Detect which cell encompasses the target text, then output its (x, y) center coordinate. 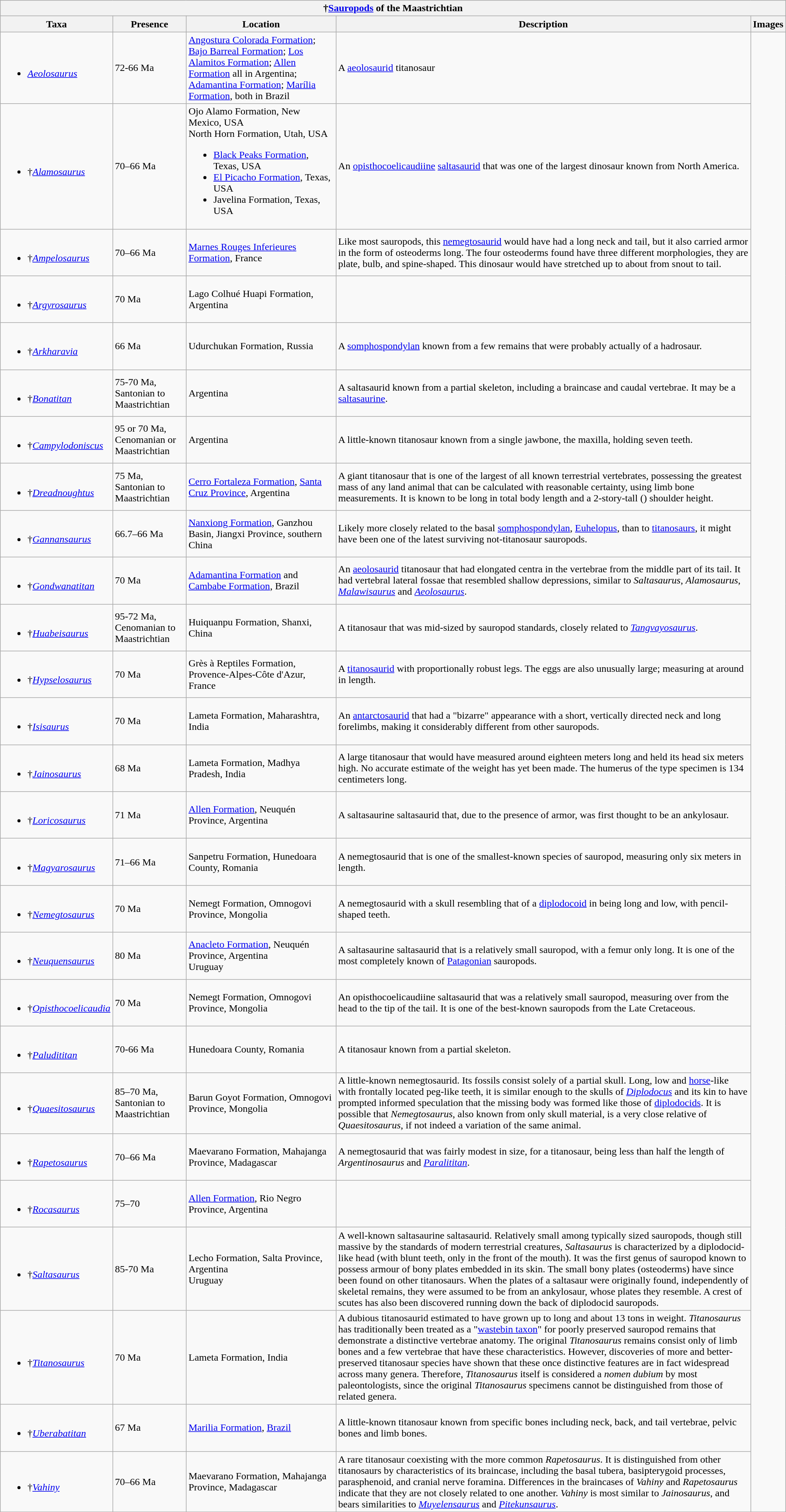
†Campylodoniscus (56, 440)
66 Ma (149, 346)
Allen Formation, Rio Negro Province, Argentina (261, 1203)
Images (768, 24)
Marnes Rouges Inferieures Formation, France (261, 252)
Sanpetru Formation, Hunedoara County, Romania (261, 862)
75 Ma, Santonian to Maastrichtian (149, 487)
A aeolosaurid titanosaur (543, 68)
Lameta Formation, Madhya Pradesh, India (261, 768)
85-70 Ma (149, 1269)
†Titanosaurus (56, 1357)
A little-known titanosaur known from a single jawbone, the maxilla, holding seven teeth. (543, 440)
Adamantina Formation and Cambabe Formation, Brazil (261, 581)
Presence (149, 24)
†Ampelosaurus (56, 252)
Aeolosaurus (56, 68)
95 or 70 Ma, Cenomanian or Maastrichtian (149, 440)
†Rocasaurus (56, 1203)
Grès à Reptiles Formation, Provence-Alpes-Côte d'Azur, France (261, 674)
†Rapetosaurus (56, 1157)
Nanxiong Formation, Ganzhou Basin, Jiangxi Province, southern China (261, 533)
Location (261, 24)
†Paludititan (56, 1049)
72-66 Ma (149, 68)
Cerro Fortaleza Formation, Santa Cruz Province, Argentina (261, 487)
A little-known titanosaur known from specific bones including neck, back, and tail vertebrae, pelvic bones and limb bones. (543, 1427)
A nemegtosaurid with a skull resembling that of a diplodocoid in being long and low, with pencil-shaped teeth. (543, 909)
66.7–66 Ma (149, 533)
†Nemegtosaurus (56, 909)
†Opisthocoelicaudia (56, 1003)
†Huabeisaurus (56, 627)
A somphospondylan known from a few remains that were probably actually of a hadrosaur. (543, 346)
Marilia Formation, Brazil (261, 1427)
71–66 Ma (149, 862)
A nemegtosaurid that was fairly modest in size, for a titanosaur, being less than half the length of Argentinosaurus and Paralititan. (543, 1157)
†Hypselosaurus (56, 674)
80 Ma (149, 955)
†Jainosaurus (56, 768)
67 Ma (149, 1427)
Barun Goyot Formation, Omnogovi Province, Mongolia (261, 1103)
†Gannansaurus (56, 533)
†Alamosaurus (56, 166)
Lameta Formation, Maharashtra, India (261, 722)
95-72 Ma, Cenomanian to Maastrichtian (149, 627)
A saltasaurid known from a partial skeleton, including a braincase and caudal vertebrae. It may be a saltasaurine. (543, 393)
†Sauropods of the Maastrichtian (393, 8)
A titanosaurid with proportionally robust legs. The eggs are also unusually large; measuring at around in length. (543, 674)
A titanosaur known from a partial skeleton. (543, 1049)
†Uberabatitan (56, 1427)
†Quaesitosaurus (56, 1103)
75–70 (149, 1203)
†Neuquensaurus (56, 955)
Huiquanpu Formation, Shanxi, China (261, 627)
†Arkharavia (56, 346)
A saltasaurine saltasaurid that, due to the presence of armor, was first thought to be an ankylosaur. (543, 815)
Lago Colhué Huapi Formation, Argentina (261, 299)
†Dreadnoughtus (56, 487)
Description (543, 24)
75-70 Ma, Santonian to Maastrichtian (149, 393)
Hunedoara County, Romania (261, 1049)
†Bonatitan (56, 393)
Allen Formation, Neuquén Province, Argentina (261, 815)
†Magyarosaurus (56, 862)
68 Ma (149, 768)
†Vahiny (56, 1482)
†Isisaurus (56, 722)
Udurchukan Formation, Russia (261, 346)
Lecho Formation, Salta Province, ArgentinaUruguay (261, 1269)
Lameta Formation, India (261, 1357)
85–70 Ma, Santonian to Maastrichtian (149, 1103)
70-66 Ma (149, 1049)
†Loricosaurus (56, 815)
71 Ma (149, 815)
†Gondwanatitan (56, 581)
An opisthocoelicaudiine saltasaurid that was one of the largest dinosaur known from North America. (543, 166)
Taxa (56, 24)
†Argyrosaurus (56, 299)
†Saltasaurus (56, 1269)
A nemegtosaurid that is one of the smallest-known species of sauropod, measuring only six meters in length. (543, 862)
A titanosaur that was mid-sized by sauropod standards, closely related to Tangvayosaurus. (543, 627)
Anacleto Formation, Neuquén Province, ArgentinaUruguay (261, 955)
